For the text-containing cell, return its midpoint in [X, Y] coordinate format. 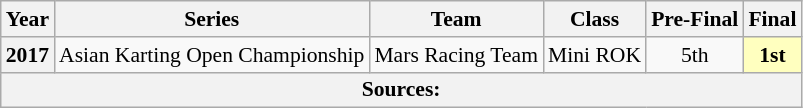
Series [212, 19]
Mini ROK [594, 55]
5th [694, 55]
1st [772, 55]
Mars Racing Team [456, 55]
Final [772, 19]
Asian Karting Open Championship [212, 55]
Team [456, 19]
Sources: [402, 90]
2017 [28, 55]
Class [594, 19]
Year [28, 19]
Pre-Final [694, 19]
